Extract the [X, Y] coordinate from the center of the cell holding the provided text.  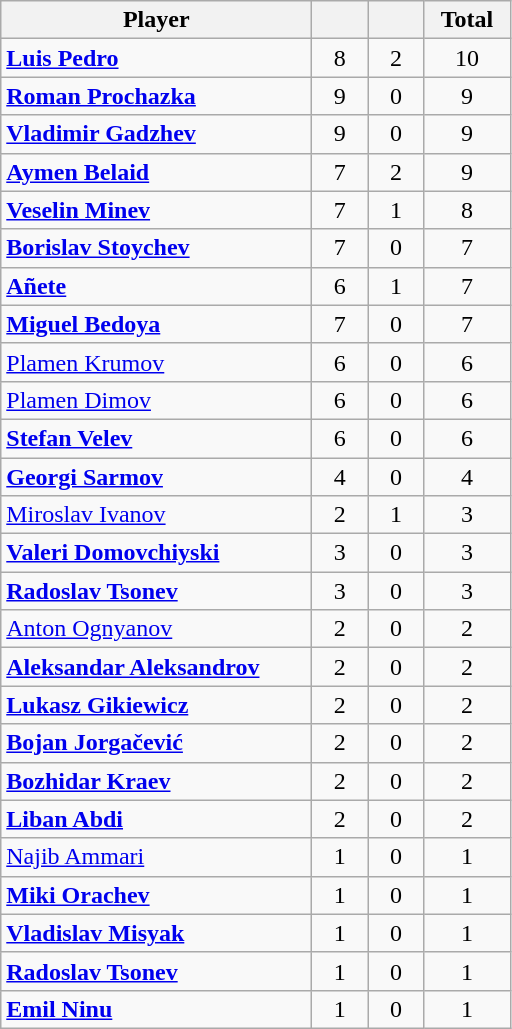
Liban Abdi [156, 819]
Borislav Stoychev [156, 248]
Miki Orachev [156, 895]
Najib Ammari [156, 857]
Luis Pedro [156, 58]
Aleksandar Aleksandrov [156, 667]
Valeri Domovchiyski [156, 553]
Bozhidar Kraev [156, 781]
Vladimir Gadzhev [156, 134]
Añete [156, 286]
Plamen Dimov [156, 400]
10 [467, 58]
Plamen Krumov [156, 362]
Miroslav Ivanov [156, 515]
Total [467, 20]
Vladislav Misyak [156, 933]
Georgi Sarmov [156, 477]
Stefan Velev [156, 438]
Miguel Bedoya [156, 324]
Veselin Minev [156, 210]
Aymen Belaid [156, 172]
Lukasz Gikiewicz [156, 705]
Emil Ninu [156, 1009]
Player [156, 20]
Bojan Jorgačević [156, 743]
Anton Ognyanov [156, 629]
Roman Prochazka [156, 96]
